For the text-containing cell, return its midpoint in (X, Y) coordinate format. 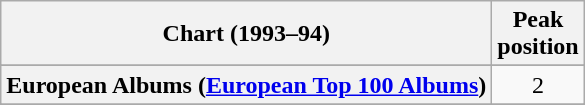
2 (538, 85)
Peakposition (538, 34)
European Albums (European Top 100 Albums) (246, 85)
Chart (1993–94) (246, 34)
